Provide the [X, Y] coordinate of the cell's center where the given text is located.  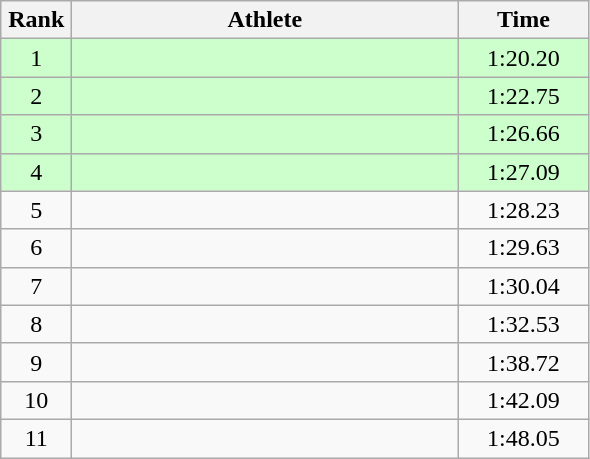
1:29.63 [524, 248]
1:22.75 [524, 96]
1:32.53 [524, 324]
10 [36, 400]
1:26.66 [524, 134]
Rank [36, 20]
3 [36, 134]
1:30.04 [524, 286]
9 [36, 362]
6 [36, 248]
1:20.20 [524, 58]
1:42.09 [524, 400]
1:27.09 [524, 172]
1:48.05 [524, 438]
5 [36, 210]
1 [36, 58]
4 [36, 172]
Athlete [265, 20]
Time [524, 20]
2 [36, 96]
7 [36, 286]
1:38.72 [524, 362]
11 [36, 438]
8 [36, 324]
1:28.23 [524, 210]
